Extract the (x, y) coordinate from the center of the cell holding the provided text.  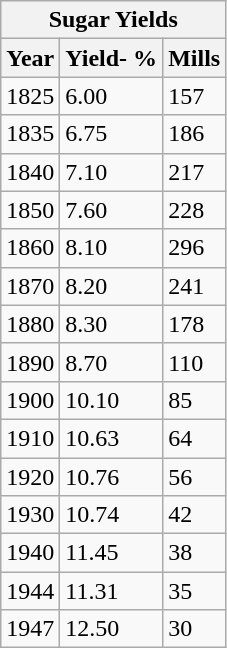
10.63 (112, 438)
7.60 (112, 210)
296 (194, 248)
178 (194, 324)
1850 (30, 210)
10.76 (112, 477)
64 (194, 438)
8.70 (112, 362)
1947 (30, 629)
6.00 (112, 96)
8.30 (112, 324)
1930 (30, 515)
38 (194, 553)
1940 (30, 553)
Sugar Yields (114, 20)
Mills (194, 58)
42 (194, 515)
8.20 (112, 286)
6.75 (112, 134)
11.45 (112, 553)
110 (194, 362)
12.50 (112, 629)
1900 (30, 400)
186 (194, 134)
1870 (30, 286)
157 (194, 96)
35 (194, 591)
1835 (30, 134)
217 (194, 172)
56 (194, 477)
Yield- % (112, 58)
241 (194, 286)
1944 (30, 591)
Year (30, 58)
10.10 (112, 400)
11.31 (112, 591)
1880 (30, 324)
1840 (30, 172)
1860 (30, 248)
1825 (30, 96)
1920 (30, 477)
10.74 (112, 515)
228 (194, 210)
85 (194, 400)
8.10 (112, 248)
7.10 (112, 172)
30 (194, 629)
1910 (30, 438)
1890 (30, 362)
